Locate the cell with the specified text and output its (X, Y) center coordinate. 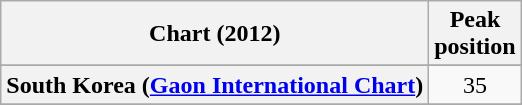
Chart (2012) (215, 34)
35 (475, 85)
South Korea (Gaon International Chart) (215, 85)
Peakposition (475, 34)
